Identify which cell holds the provided text, then report its [x, y] central coordinate. 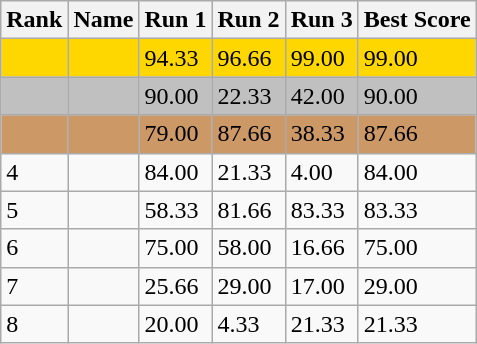
25.66 [176, 286]
16.66 [322, 248]
81.66 [248, 210]
8 [34, 324]
Name [104, 20]
79.00 [176, 134]
Run 1 [176, 20]
4 [34, 172]
Best Score [417, 20]
58.00 [248, 248]
58.33 [176, 210]
6 [34, 248]
20.00 [176, 324]
94.33 [176, 58]
42.00 [322, 96]
Run 2 [248, 20]
22.33 [248, 96]
17.00 [322, 286]
7 [34, 286]
38.33 [322, 134]
4.00 [322, 172]
96.66 [248, 58]
5 [34, 210]
4.33 [248, 324]
Rank [34, 20]
Run 3 [322, 20]
